From the cell containing the given text, extract its center point as [X, Y] coordinate. 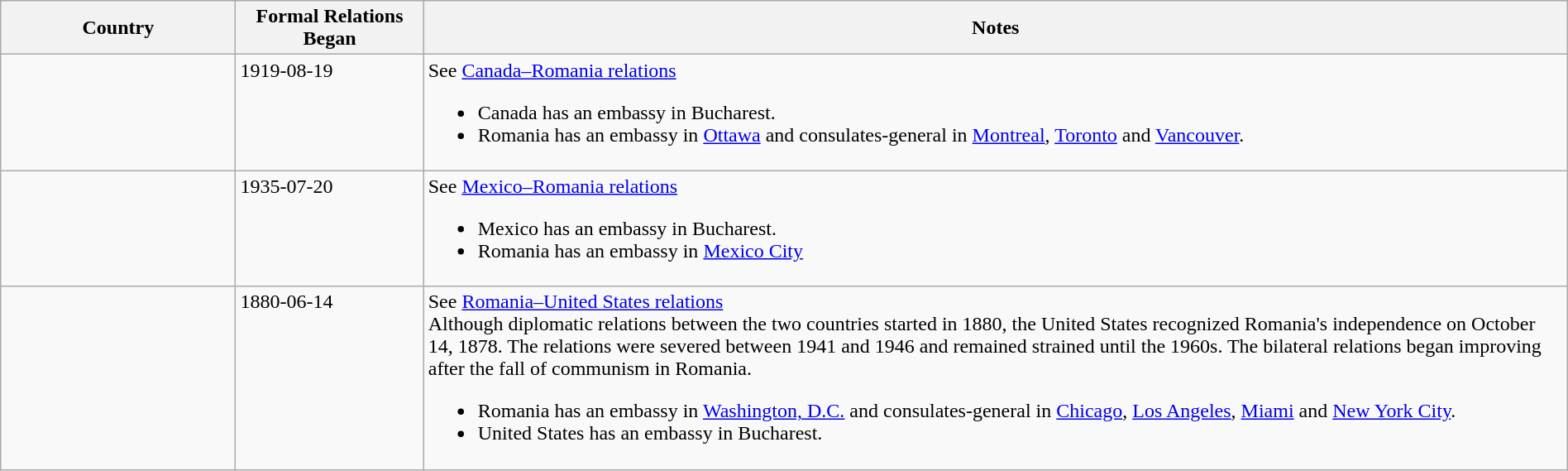
1880-06-14 [329, 377]
1919-08-19 [329, 113]
1935-07-20 [329, 228]
Country [118, 28]
Notes [996, 28]
See Mexico–Romania relationsMexico has an embassy in Bucharest.Romania has an embassy in Mexico City [996, 228]
Formal Relations Began [329, 28]
